Capture the cell that displays the provided text and extract its (X, Y) central coordinate. 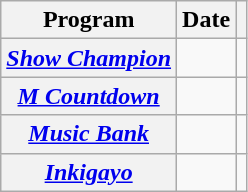
Date (206, 20)
Program (89, 20)
Inkigayo (89, 172)
M Countdown (89, 96)
Music Bank (89, 134)
Show Champion (89, 58)
